Locate the cell with the specified text and output its (x, y) center coordinate. 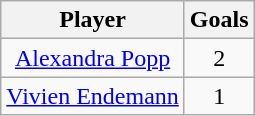
Goals (219, 20)
1 (219, 96)
Alexandra Popp (93, 58)
2 (219, 58)
Player (93, 20)
Vivien Endemann (93, 96)
